Determine the [X, Y] coordinate at the center of the cell enclosing the given text.  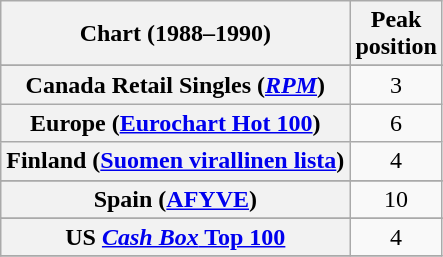
US Cash Box Top 100 [176, 237]
Peak position [396, 34]
Spain (AFYVE) [176, 199]
Canada Retail Singles (RPM) [176, 85]
3 [396, 85]
Finland (Suomen virallinen lista) [176, 161]
Chart (1988–1990) [176, 34]
6 [396, 123]
10 [396, 199]
Europe (Eurochart Hot 100) [176, 123]
